Identify which cell holds the provided text, then report its (x, y) central coordinate. 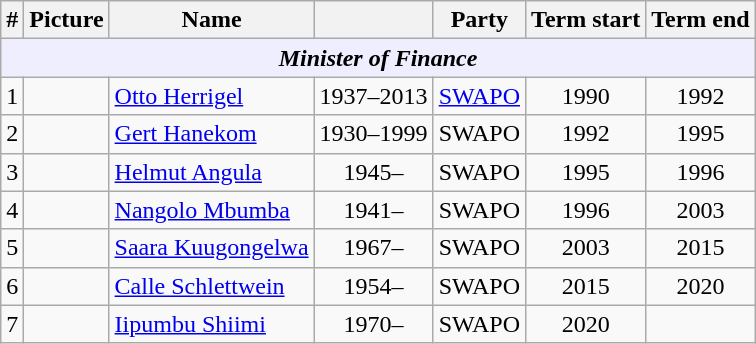
1967– (374, 248)
1954– (374, 286)
1930–1999 (374, 134)
1990 (586, 96)
Picture (66, 20)
Term end (701, 20)
1941– (374, 210)
Nangolo Mbumba (212, 210)
1937–2013 (374, 96)
3 (12, 172)
5 (12, 248)
Term start (586, 20)
1 (12, 96)
Saara Kuugongelwa (212, 248)
Minister of Finance (378, 58)
2 (12, 134)
7 (12, 324)
6 (12, 286)
1945– (374, 172)
Gert Hanekom (212, 134)
Helmut Angula (212, 172)
# (12, 20)
Party (479, 20)
Otto Herrigel (212, 96)
Iipumbu Shiimi (212, 324)
Name (212, 20)
1970– (374, 324)
Calle Schlettwein (212, 286)
4 (12, 210)
